Extract the (x, y) coordinate from the center of the cell holding the provided text.  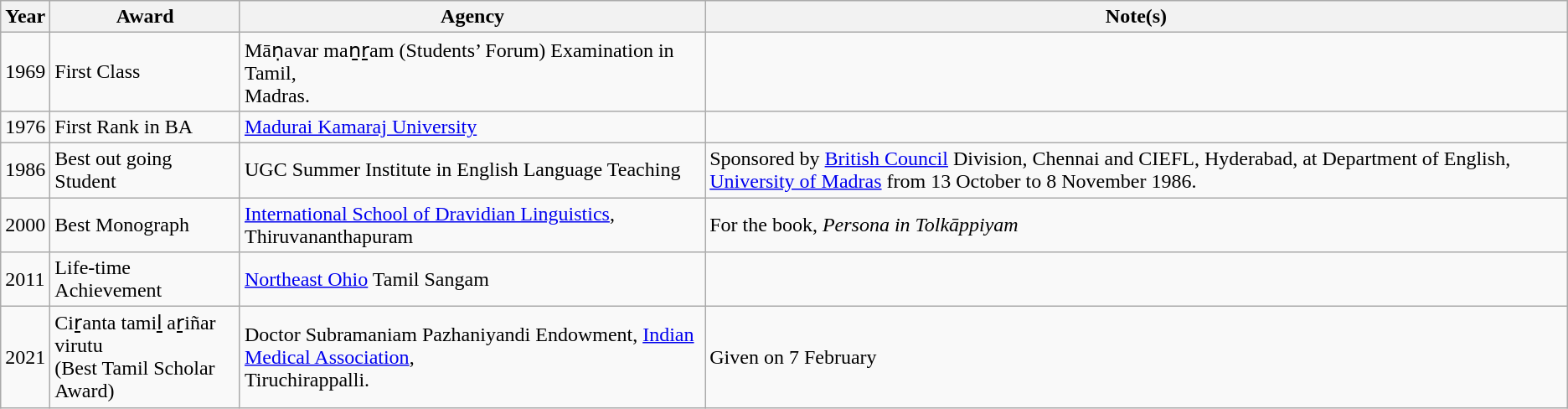
Best out going Student (146, 169)
For the book, Persona in Tolkāppiyam (1137, 225)
Given on 7 February (1137, 357)
Māṇavar maṉṟam (Students’ Forum) Examination in Tamil,Madras. (472, 72)
Award (146, 17)
Madurai Kamaraj University (472, 127)
1969 (25, 72)
Year (25, 17)
Agency (472, 17)
Northeast Ohio Tamil Sangam (472, 280)
2021 (25, 357)
Ciṟanta tamiḻ aṟiñar virutu(Best Tamil Scholar Award) (146, 357)
Note(s) (1137, 17)
First Class (146, 72)
Doctor Subramaniam Pazhaniyandi Endowment, Indian Medical Association,Tiruchirappalli. (472, 357)
Life-time Achievement (146, 280)
1976 (25, 127)
Best Monograph (146, 225)
1986 (25, 169)
First Rank in BA (146, 127)
International School of Dravidian Linguistics, Thiruvananthapuram (472, 225)
2000 (25, 225)
UGC Summer Institute in English Language Teaching (472, 169)
2011 (25, 280)
